Capture the cell that displays the provided text and extract its (x, y) central coordinate. 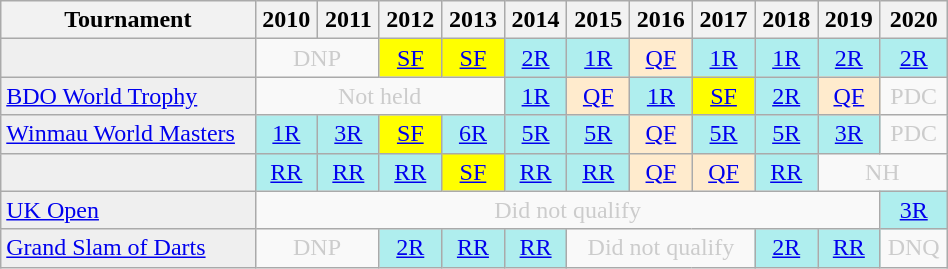
2019 (850, 20)
6R (474, 134)
2010 (286, 20)
2020 (914, 20)
UK Open (128, 210)
2017 (724, 20)
2013 (474, 20)
DNQ (914, 248)
2015 (598, 20)
Not held (380, 96)
Tournament (128, 20)
BDO World Trophy (128, 96)
2016 (662, 20)
Winmau World Masters (128, 134)
NH (883, 172)
Grand Slam of Darts (128, 248)
2012 (410, 20)
2014 (536, 20)
2011 (348, 20)
2018 (786, 20)
